Output the [X, Y] coordinate of the center of the cell containing the given text.  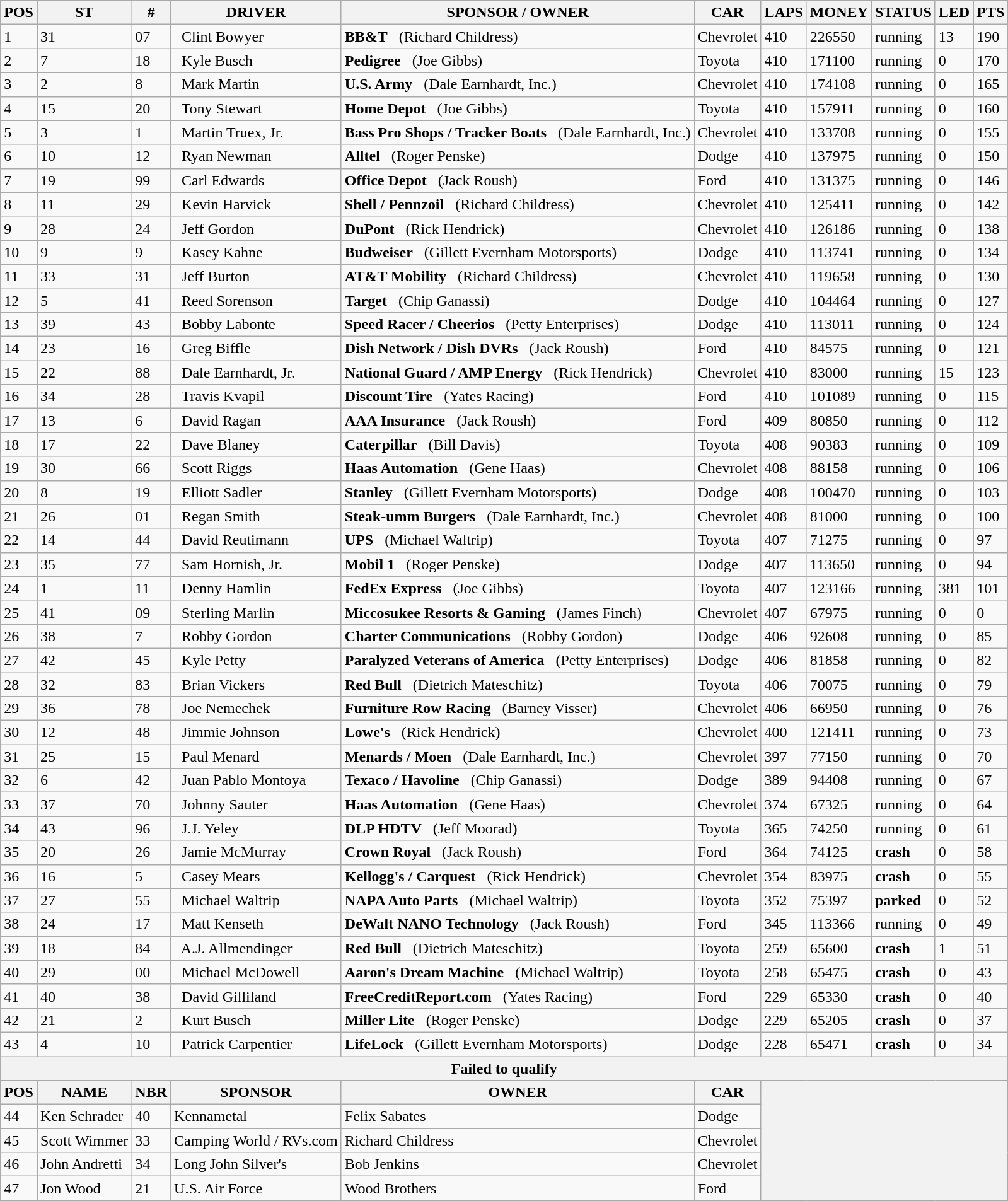
374 [784, 804]
106 [991, 468]
DRIVER [256, 13]
65205 [838, 1020]
Paul Menard [256, 757]
61 [991, 828]
Jimmie Johnson [256, 733]
84575 [838, 349]
NAME [84, 1093]
97 [991, 540]
Kyle Petty [256, 660]
77 [151, 564]
Joe Nemechek [256, 709]
Pedigree (Joe Gibbs) [518, 61]
113650 [838, 564]
John Andretti [84, 1164]
Denny Hamlin [256, 588]
SPONSOR [256, 1093]
228 [784, 1044]
79 [991, 684]
259 [784, 948]
Jeff Gordon [256, 228]
46 [19, 1164]
101 [991, 588]
Michael Waltrip [256, 900]
# [151, 13]
AT&T Mobility (Richard Childress) [518, 276]
101089 [838, 397]
Regan Smith [256, 516]
Kurt Busch [256, 1020]
Juan Pablo Montoya [256, 780]
J.J. Yeley [256, 828]
113741 [838, 252]
137975 [838, 156]
64 [991, 804]
00 [151, 972]
104464 [838, 301]
400 [784, 733]
115 [991, 397]
BB&T (Richard Childress) [518, 37]
Stanley (Gillett Evernham Motorsports) [518, 492]
51 [991, 948]
parked [903, 900]
LAPS [784, 13]
258 [784, 972]
133708 [838, 132]
Richard Childress [518, 1140]
Greg Biffle [256, 349]
Long John Silver's [256, 1164]
FreeCreditReport.com (Yates Racing) [518, 996]
STATUS [903, 13]
75397 [838, 900]
David Ragan [256, 421]
Speed Racer / Cheerios (Petty Enterprises) [518, 325]
Mobil 1 (Roger Penske) [518, 564]
Bobby Labonte [256, 325]
103 [991, 492]
Bob Jenkins [518, 1164]
Jamie McMurray [256, 852]
65471 [838, 1044]
David Gilliland [256, 996]
113366 [838, 924]
LifeLock (Gillett Evernham Motorsports) [518, 1044]
67975 [838, 612]
Kasey Kahne [256, 252]
Dale Earnhardt, Jr. [256, 373]
134 [991, 252]
126186 [838, 228]
Kevin Harvick [256, 204]
47 [19, 1188]
112 [991, 421]
UPS (Michael Waltrip) [518, 540]
Johnny Sauter [256, 804]
Failed to qualify [504, 1069]
Felix Sabates [518, 1117]
David Reutimann [256, 540]
88 [151, 373]
DeWalt NANO Technology (Jack Roush) [518, 924]
58 [991, 852]
352 [784, 900]
Dish Network / Dish DVRs (Jack Roush) [518, 349]
Crown Royal (Jack Roush) [518, 852]
48 [151, 733]
74125 [838, 852]
Wood Brothers [518, 1188]
119658 [838, 276]
Paralyzed Veterans of America (Petty Enterprises) [518, 660]
Travis Kvapil [256, 397]
Michael McDowell [256, 972]
81858 [838, 660]
Lowe's (Rick Hendrick) [518, 733]
146 [991, 180]
A.J. Allmendinger [256, 948]
142 [991, 204]
Office Depot (Jack Roush) [518, 180]
345 [784, 924]
01 [151, 516]
76 [991, 709]
52 [991, 900]
150 [991, 156]
381 [954, 588]
113011 [838, 325]
SPONSOR / OWNER [518, 13]
96 [151, 828]
121411 [838, 733]
171100 [838, 61]
U.S. Air Force [256, 1188]
78 [151, 709]
Caterpillar (Bill Davis) [518, 444]
165 [991, 84]
66950 [838, 709]
100470 [838, 492]
Ken Schrader [84, 1117]
Tony Stewart [256, 108]
Kennametal [256, 1117]
Clint Bowyer [256, 37]
Shell / Pennzoil (Richard Childress) [518, 204]
Camping World / RVs.com [256, 1140]
66 [151, 468]
74250 [838, 828]
Alltel (Roger Penske) [518, 156]
Reed Sorenson [256, 301]
190 [991, 37]
OWNER [518, 1093]
83 [151, 684]
226550 [838, 37]
Target (Chip Ganassi) [518, 301]
131375 [838, 180]
65330 [838, 996]
84 [151, 948]
354 [784, 876]
Discount Tire (Yates Racing) [518, 397]
170 [991, 61]
80850 [838, 421]
Menards / Moen (Dale Earnhardt, Inc.) [518, 757]
Robby Gordon [256, 636]
121 [991, 349]
71275 [838, 540]
67325 [838, 804]
NAPA Auto Parts (Michael Waltrip) [518, 900]
Scott Riggs [256, 468]
67 [991, 780]
100 [991, 516]
88158 [838, 468]
Elliott Sadler [256, 492]
Martin Truex, Jr. [256, 132]
Jeff Burton [256, 276]
Aaron's Dream Machine (Michael Waltrip) [518, 972]
124 [991, 325]
Miller Lite (Roger Penske) [518, 1020]
138 [991, 228]
Kellogg's / Carquest (Rick Hendrick) [518, 876]
Matt Kenseth [256, 924]
65600 [838, 948]
123 [991, 373]
85 [991, 636]
Casey Mears [256, 876]
125411 [838, 204]
Ryan Newman [256, 156]
77150 [838, 757]
National Guard / AMP Energy (Rick Hendrick) [518, 373]
Scott Wimmer [84, 1140]
Sterling Marlin [256, 612]
PTS [991, 13]
365 [784, 828]
Miccosukee Resorts & Gaming (James Finch) [518, 612]
92608 [838, 636]
70075 [838, 684]
389 [784, 780]
160 [991, 108]
83975 [838, 876]
Furniture Row Racing (Barney Visser) [518, 709]
Brian Vickers [256, 684]
49 [991, 924]
ST [84, 13]
NBR [151, 1093]
MONEY [838, 13]
Budweiser (Gillett Evernham Motorsports) [518, 252]
157911 [838, 108]
U.S. Army (Dale Earnhardt, Inc.) [518, 84]
397 [784, 757]
65475 [838, 972]
90383 [838, 444]
Home Depot (Joe Gibbs) [518, 108]
409 [784, 421]
127 [991, 301]
81000 [838, 516]
94 [991, 564]
Mark Martin [256, 84]
364 [784, 852]
73 [991, 733]
Jon Wood [84, 1188]
FedEx Express (Joe Gibbs) [518, 588]
Bass Pro Shops / Tracker Boats (Dale Earnhardt, Inc.) [518, 132]
94408 [838, 780]
82 [991, 660]
123166 [838, 588]
109 [991, 444]
Patrick Carpentier [256, 1044]
83000 [838, 373]
DuPont (Rick Hendrick) [518, 228]
Sam Hornish, Jr. [256, 564]
09 [151, 612]
Kyle Busch [256, 61]
LED [954, 13]
Carl Edwards [256, 180]
Charter Communications (Robby Gordon) [518, 636]
AAA Insurance (Jack Roush) [518, 421]
130 [991, 276]
07 [151, 37]
Texaco / Havoline (Chip Ganassi) [518, 780]
174108 [838, 84]
99 [151, 180]
DLP HDTV (Jeff Moorad) [518, 828]
Steak-umm Burgers (Dale Earnhardt, Inc.) [518, 516]
Dave Blaney [256, 444]
155 [991, 132]
